Pinpoint the cell where the given text exists, returning its (X, Y) midpoint coordinate. 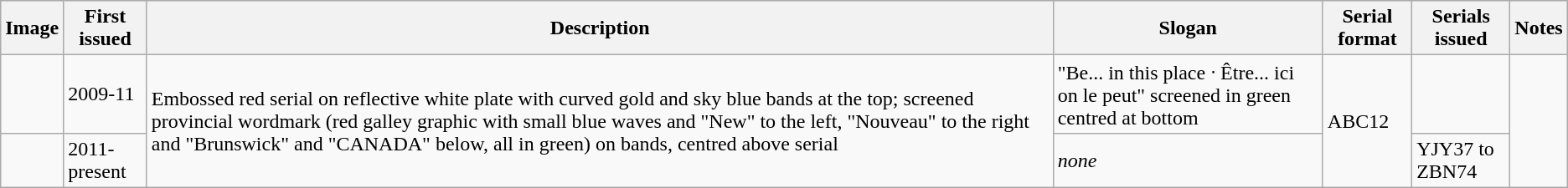
Description (600, 28)
Image (32, 28)
Serial format (1367, 28)
First issued (106, 28)
Slogan (1188, 28)
ABC12 (1367, 122)
2009-11 (106, 94)
"Be... in this place ᐧ Être... ici on le peut" screened in green centred at bottom (1188, 94)
YJY37 to ZBN74 (1461, 160)
2011-present (106, 160)
Notes (1539, 28)
Serials issued (1461, 28)
none (1188, 160)
